Scan for the cell matching the given text and deliver its (X, Y) coordinate at center. 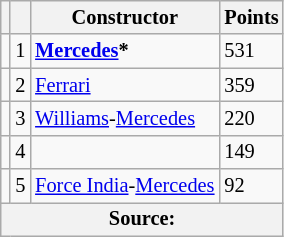
3 (20, 118)
Source: (142, 219)
4 (20, 152)
Williams-Mercedes (124, 118)
Constructor (124, 17)
Ferrari (124, 85)
1 (20, 51)
5 (20, 186)
359 (251, 85)
531 (251, 51)
220 (251, 118)
Force India-Mercedes (124, 186)
2 (20, 85)
92 (251, 186)
Mercedes* (124, 51)
Points (251, 17)
149 (251, 152)
